Determine the [x, y] coordinate at the center of the cell enclosing the given text.  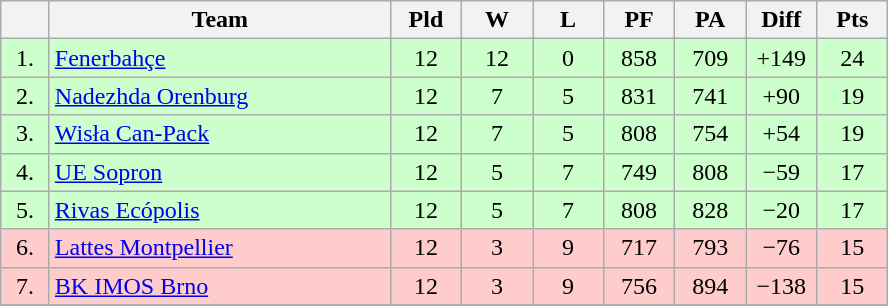
741 [710, 96]
831 [640, 96]
−20 [782, 210]
5. [26, 210]
828 [710, 210]
6. [26, 248]
4. [26, 172]
+90 [782, 96]
754 [710, 134]
749 [640, 172]
Rivas Ecópolis [220, 210]
−59 [782, 172]
Pts [852, 20]
W [496, 20]
756 [640, 286]
BK IMOS Brno [220, 286]
1. [26, 58]
−138 [782, 286]
Fenerbahçe [220, 58]
−76 [782, 248]
24 [852, 58]
858 [640, 58]
Wisła Can-Pack [220, 134]
894 [710, 286]
+54 [782, 134]
+149 [782, 58]
Lattes Montpellier [220, 248]
3. [26, 134]
Diff [782, 20]
0 [568, 58]
PA [710, 20]
793 [710, 248]
7. [26, 286]
Nadezhda Orenburg [220, 96]
PF [640, 20]
709 [710, 58]
Team [220, 20]
L [568, 20]
UE Sopron [220, 172]
717 [640, 248]
2. [26, 96]
Pld [426, 20]
